Determine the [x, y] coordinate at the center of the cell enclosing the given text.  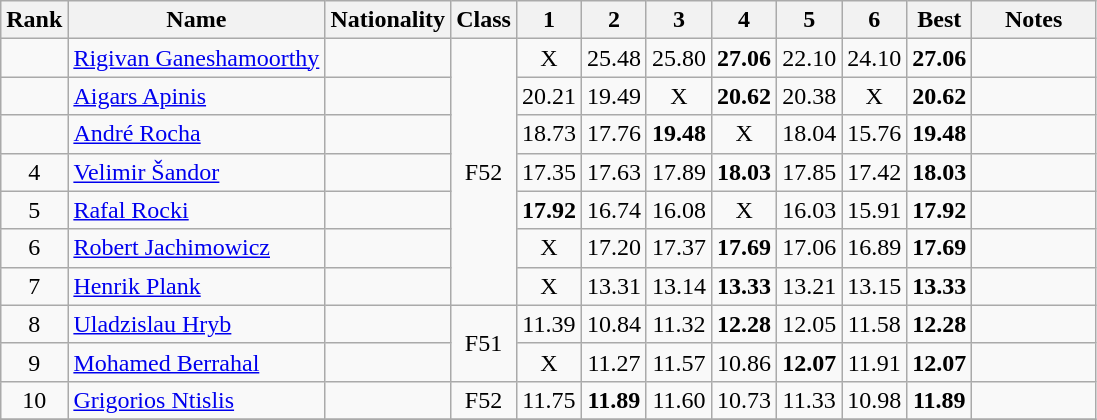
Mohamed Berrahal [196, 362]
25.48 [614, 58]
17.20 [614, 248]
Nationality [388, 20]
16.03 [810, 210]
Rafal Rocki [196, 210]
17.35 [548, 172]
17.06 [810, 248]
20.21 [548, 96]
15.76 [874, 134]
17.89 [678, 172]
11.58 [874, 324]
2 [614, 20]
10.84 [614, 324]
Velimir Šandor [196, 172]
15.91 [874, 210]
8 [34, 324]
7 [34, 286]
Uladzislau Hryb [196, 324]
Rank [34, 20]
11.60 [678, 400]
20.38 [810, 96]
1 [548, 20]
17.76 [614, 134]
16.08 [678, 210]
11.39 [548, 324]
11.75 [548, 400]
Name [196, 20]
Robert Jachimowicz [196, 248]
11.27 [614, 362]
11.57 [678, 362]
10.98 [874, 400]
Aigars Apinis [196, 96]
10 [34, 400]
17.37 [678, 248]
Best [940, 20]
13.15 [874, 286]
13.31 [614, 286]
11.33 [810, 400]
André Rocha [196, 134]
Rigivan Ganeshamoorthy [196, 58]
16.89 [874, 248]
F51 [484, 343]
17.42 [874, 172]
19.49 [614, 96]
11.91 [874, 362]
Grigorios Ntislis [196, 400]
13.21 [810, 286]
10.73 [744, 400]
16.74 [614, 210]
9 [34, 362]
17.63 [614, 172]
12.05 [810, 324]
Notes [1034, 20]
22.10 [810, 58]
Henrik Plank [196, 286]
17.85 [810, 172]
3 [678, 20]
11.32 [678, 324]
25.80 [678, 58]
18.04 [810, 134]
Class [484, 20]
13.14 [678, 286]
18.73 [548, 134]
10.86 [744, 362]
24.10 [874, 58]
